Return the [X, Y] coordinate for the center point of the cell that contains the specified text.  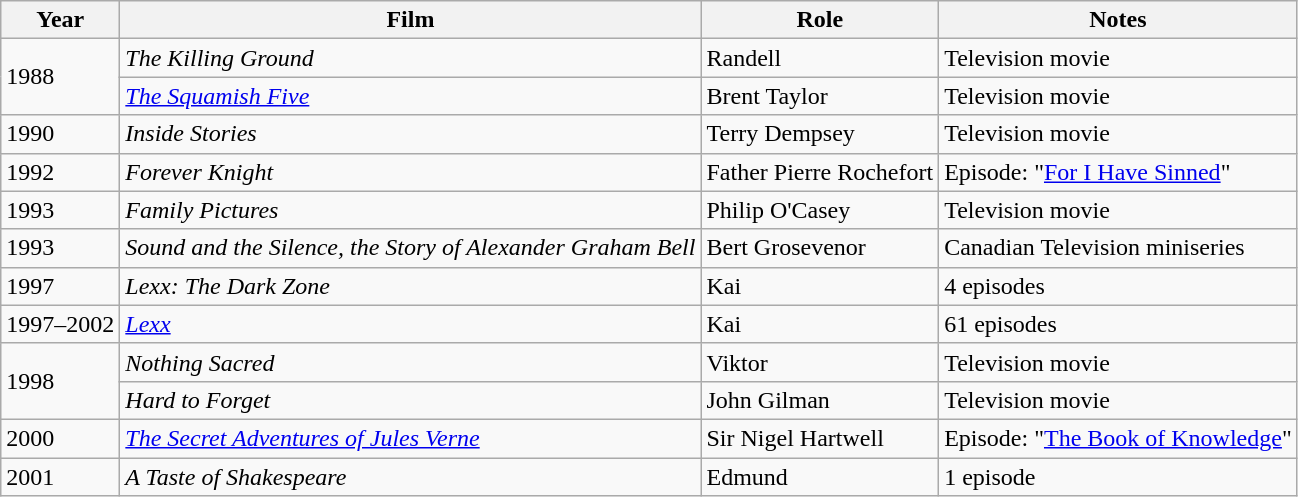
The Secret Adventures of Jules Verne [410, 438]
2001 [60, 477]
Brent Taylor [820, 96]
Sir Nigel Hartwell [820, 438]
The Killing Ground [410, 58]
The Squamish Five [410, 96]
John Gilman [820, 400]
Viktor [820, 362]
Lexx [410, 324]
Lexx: The Dark Zone [410, 286]
Forever Knight [410, 172]
Episode: "The Book of Knowledge" [1118, 438]
Year [60, 20]
Hard to Forget [410, 400]
1988 [60, 77]
Father Pierre Rochefort [820, 172]
Notes [1118, 20]
1990 [60, 134]
Role [820, 20]
Bert Grosevenor [820, 248]
Sound and the Silence, the Story of Alexander Graham Bell [410, 248]
A Taste of Shakespeare [410, 477]
Family Pictures [410, 210]
4 episodes [1118, 286]
Philip O'Casey [820, 210]
Film [410, 20]
2000 [60, 438]
Randell [820, 58]
1997 [60, 286]
1998 [60, 381]
Nothing Sacred [410, 362]
1 episode [1118, 477]
1992 [60, 172]
Edmund [820, 477]
1997–2002 [60, 324]
Terry Dempsey [820, 134]
Canadian Television miniseries [1118, 248]
Episode: "For I Have Sinned" [1118, 172]
61 episodes [1118, 324]
Inside Stories [410, 134]
